Provide the [x, y] coordinate of the cell's center where the given text is located.  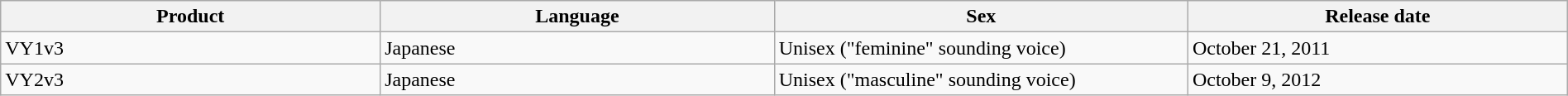
Unisex ("masculine" sounding voice) [981, 79]
Release date [1378, 17]
Language [577, 17]
VY2v3 [190, 79]
Product [190, 17]
Unisex ("feminine" sounding voice) [981, 48]
October 9, 2012 [1378, 79]
VY1v3 [190, 48]
Sex [981, 17]
October 21, 2011 [1378, 48]
